Return [X, Y] of the center of cell containing provided text 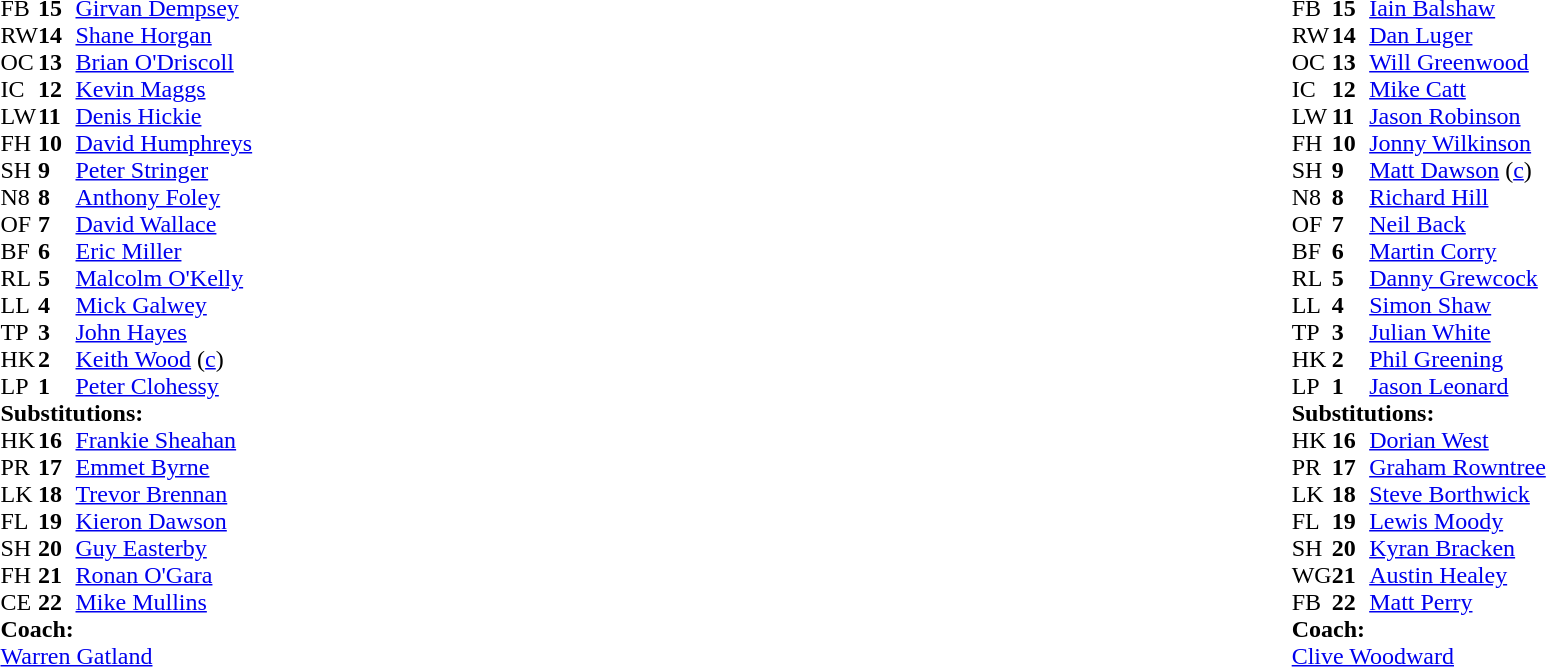
Kevin Maggs [164, 90]
Peter Stringer [164, 170]
Kieron Dawson [164, 522]
Phil Greening [1458, 360]
Malcolm O'Kelly [164, 278]
Ronan O'Gara [164, 576]
Denis Hickie [164, 116]
Matt Perry [1458, 602]
Julian White [1458, 332]
Simon Shaw [1458, 306]
Mick Galwey [164, 306]
Anthony Foley [164, 198]
Jason Leonard [1458, 386]
John Hayes [164, 332]
Mike Catt [1458, 90]
Keith Wood (c) [164, 360]
Eric Miller [164, 252]
Kyran Bracken [1458, 548]
Danny Grewcock [1458, 278]
Mike Mullins [164, 602]
Jonny Wilkinson [1458, 144]
Neil Back [1458, 224]
Steve Borthwick [1458, 494]
Graham Rowntree [1458, 468]
Martin Corry [1458, 252]
Will Greenwood [1458, 62]
Emmet Byrne [164, 468]
WG [1312, 576]
Dorian West [1458, 440]
Richard Hill [1458, 198]
Jason Robinson [1458, 116]
Austin Healey [1458, 576]
David Wallace [164, 224]
Trevor Brennan [164, 494]
Peter Clohessy [164, 386]
Frankie Sheahan [164, 440]
Dan Luger [1458, 36]
Shane Horgan [164, 36]
Lewis Moody [1458, 522]
Matt Dawson (c) [1458, 170]
Brian O'Driscoll [164, 62]
Guy Easterby [164, 548]
FB [1312, 602]
David Humphreys [164, 144]
CE [19, 602]
